Pinpoint the cell where the given text exists, returning its [X, Y] midpoint coordinate. 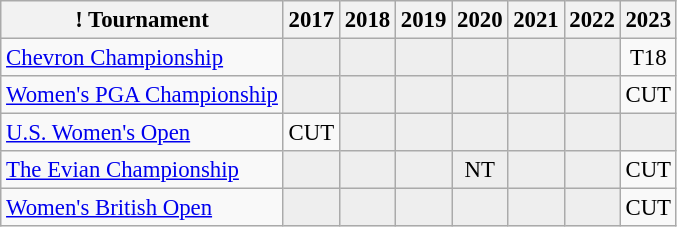
2022 [592, 20]
2019 [424, 20]
2023 [648, 20]
Women's British Open [142, 208]
The Evian Championship [142, 170]
U.S. Women's Open [142, 133]
T18 [648, 58]
Women's PGA Championship [142, 95]
2017 [311, 20]
Chevron Championship [142, 58]
! Tournament [142, 20]
NT [480, 170]
2018 [367, 20]
2020 [480, 20]
2021 [536, 20]
